Output the (X, Y) coordinate of the center of the cell containing the given text.  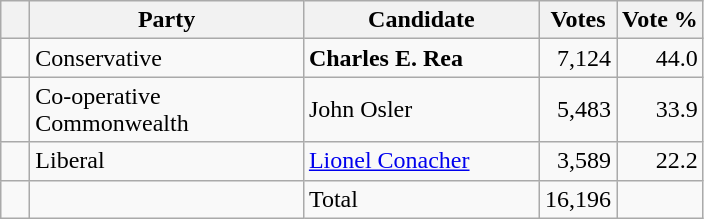
Vote % (660, 20)
5,483 (578, 110)
33.9 (660, 110)
3,589 (578, 161)
Charles E. Rea (421, 58)
Candidate (421, 20)
Votes (578, 20)
Total (421, 199)
16,196 (578, 199)
44.0 (660, 58)
John Osler (421, 110)
Lionel Conacher (421, 161)
Party (167, 20)
Liberal (167, 161)
Conservative (167, 58)
22.2 (660, 161)
7,124 (578, 58)
Co-operative Commonwealth (167, 110)
